Identify which cell holds the provided text, then report its [X, Y] central coordinate. 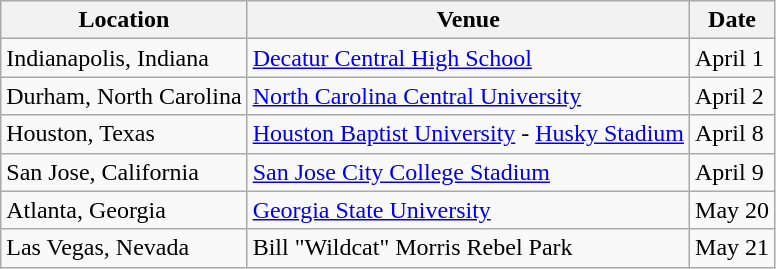
North Carolina Central University [468, 96]
Decatur Central High School [468, 58]
May 21 [732, 248]
April 2 [732, 96]
Date [732, 20]
San Jose City College Stadium [468, 172]
Location [124, 20]
Venue [468, 20]
April 1 [732, 58]
San Jose, California [124, 172]
Houston Baptist University - Husky Stadium [468, 134]
Durham, North Carolina [124, 96]
April 9 [732, 172]
Georgia State University [468, 210]
Las Vegas, Nevada [124, 248]
May 20 [732, 210]
Atlanta, Georgia [124, 210]
Indianapolis, Indiana [124, 58]
April 8 [732, 134]
Bill "Wildcat" Morris Rebel Park [468, 248]
Houston, Texas [124, 134]
